Extract the (x, y) coordinate from the center of the cell holding the provided text.  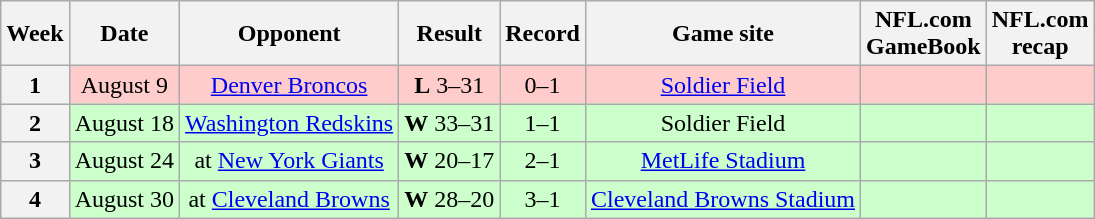
at Cleveland Browns (290, 199)
August 18 (124, 123)
MetLife Stadium (722, 161)
Result (450, 34)
1 (35, 85)
August 9 (124, 85)
Week (35, 34)
3–1 (543, 199)
3 (35, 161)
2–1 (543, 161)
Date (124, 34)
Game site (722, 34)
0–1 (543, 85)
W 33–31 (450, 123)
Denver Broncos (290, 85)
W 20–17 (450, 161)
NFL.comGameBook (924, 34)
at New York Giants (290, 161)
2 (35, 123)
Opponent (290, 34)
W 28–20 (450, 199)
Cleveland Browns Stadium (722, 199)
L 3–31 (450, 85)
4 (35, 199)
August 24 (124, 161)
August 30 (124, 199)
1–1 (543, 123)
NFL.comrecap (1040, 34)
Washington Redskins (290, 123)
Record (543, 34)
